Search for the cell housing the specified text and yield its [X, Y] center coordinate. 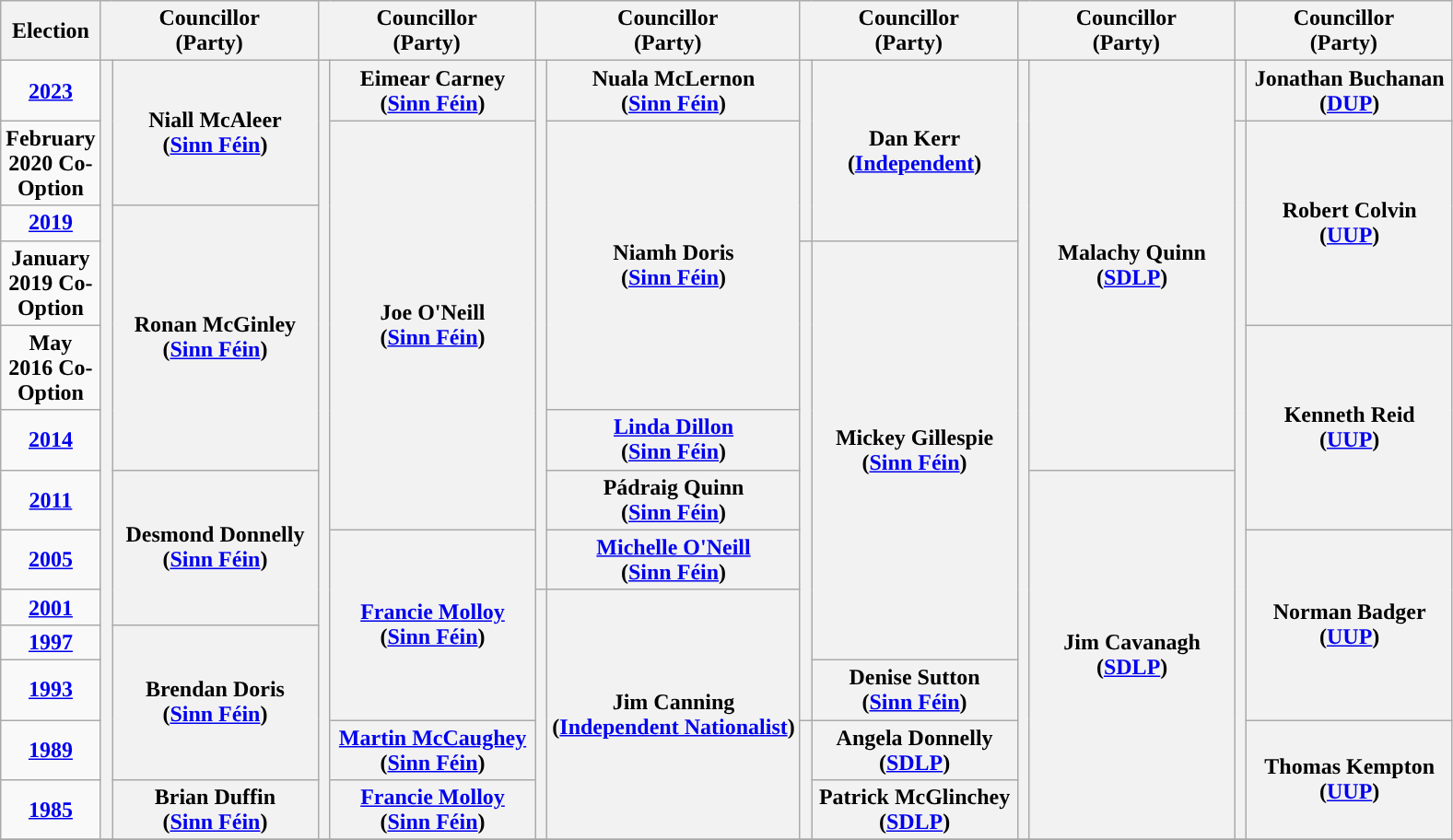
Thomas Kempton (UUP) [1350, 780]
Desmond Donnelly (Sinn Féin) [216, 547]
Brian Duffin (Sinn Féin) [216, 811]
Niamh Doris (Sinn Féin) [674, 265]
Election [51, 31]
2023 [51, 90]
Kenneth Reid (UUP) [1350, 427]
Joe O'Neill (Sinn Féin) [433, 325]
February 2020 Co-Option [51, 163]
Brendan Doris (Sinn Féin) [216, 702]
2019 [51, 223]
Pádraig Quinn (Sinn Féin) [674, 499]
Eimear Carney (Sinn Féin) [433, 90]
2001 [51, 607]
Martin McCaughey (Sinn Féin) [433, 750]
Denise Sutton (Sinn Féin) [915, 689]
Norman Badger (UUP) [1350, 624]
1997 [51, 642]
May 2016 Co-Option [51, 367]
2005 [51, 560]
Jim Cavanagh (SDLP) [1132, 654]
Patrick McGlinchey (SDLP) [915, 811]
1993 [51, 689]
Niall McAleer (Sinn Féin) [216, 133]
Malachy Quinn (SDLP) [1132, 265]
1985 [51, 811]
Jim Canning (Independent Nationalist) [674, 715]
Ronan McGinley (Sinn Féin) [216, 337]
January 2019 Co-Option [51, 283]
Michelle O'Neill (Sinn Féin) [674, 560]
2011 [51, 499]
Linda Dillon (Sinn Féin) [674, 440]
Angela Donnelly (SDLP) [915, 750]
Nuala McLernon (Sinn Féin) [674, 90]
1989 [51, 750]
Dan Kerr (Independent) [915, 151]
2014 [51, 440]
Robert Colvin (UUP) [1350, 223]
Jonathan Buchanan (DUP) [1350, 90]
Mickey Gillespie (Sinn Féin) [915, 449]
